For the text-containing cell, return its midpoint in [x, y] coordinate format. 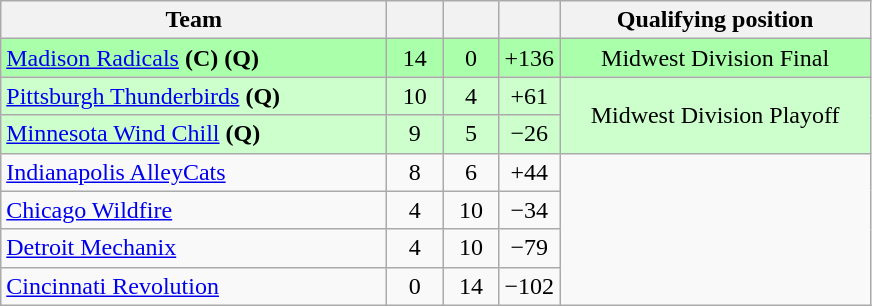
Detroit Mechanix [194, 248]
+44 [530, 172]
+61 [530, 96]
Chicago Wildfire [194, 210]
Minnesota Wind Chill (Q) [194, 134]
−102 [530, 286]
−34 [530, 210]
Pittsburgh Thunderbirds (Q) [194, 96]
Indianapolis AlleyCats [194, 172]
8 [415, 172]
−79 [530, 248]
6 [471, 172]
−26 [530, 134]
Team [194, 20]
Madison Radicals (C) (Q) [194, 58]
Qualifying position [716, 20]
Midwest Division Final [716, 58]
Midwest Division Playoff [716, 115]
5 [471, 134]
Cincinnati Revolution [194, 286]
9 [415, 134]
+136 [530, 58]
